Return the [x, y] coordinate for the center point of the cell that contains the specified text.  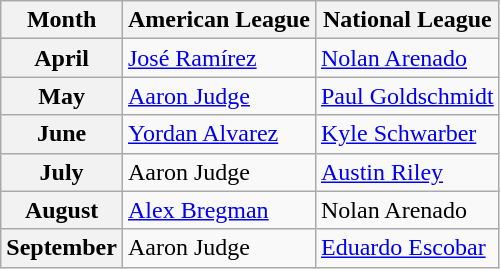
May [62, 96]
Yordan Alvarez [218, 134]
Austin Riley [407, 172]
Eduardo Escobar [407, 248]
Paul Goldschmidt [407, 96]
Month [62, 20]
American League [218, 20]
Kyle Schwarber [407, 134]
August [62, 210]
September [62, 248]
José Ramírez [218, 58]
April [62, 58]
July [62, 172]
June [62, 134]
National League [407, 20]
Alex Bregman [218, 210]
